Locate the cell with the specified text and output its [X, Y] center coordinate. 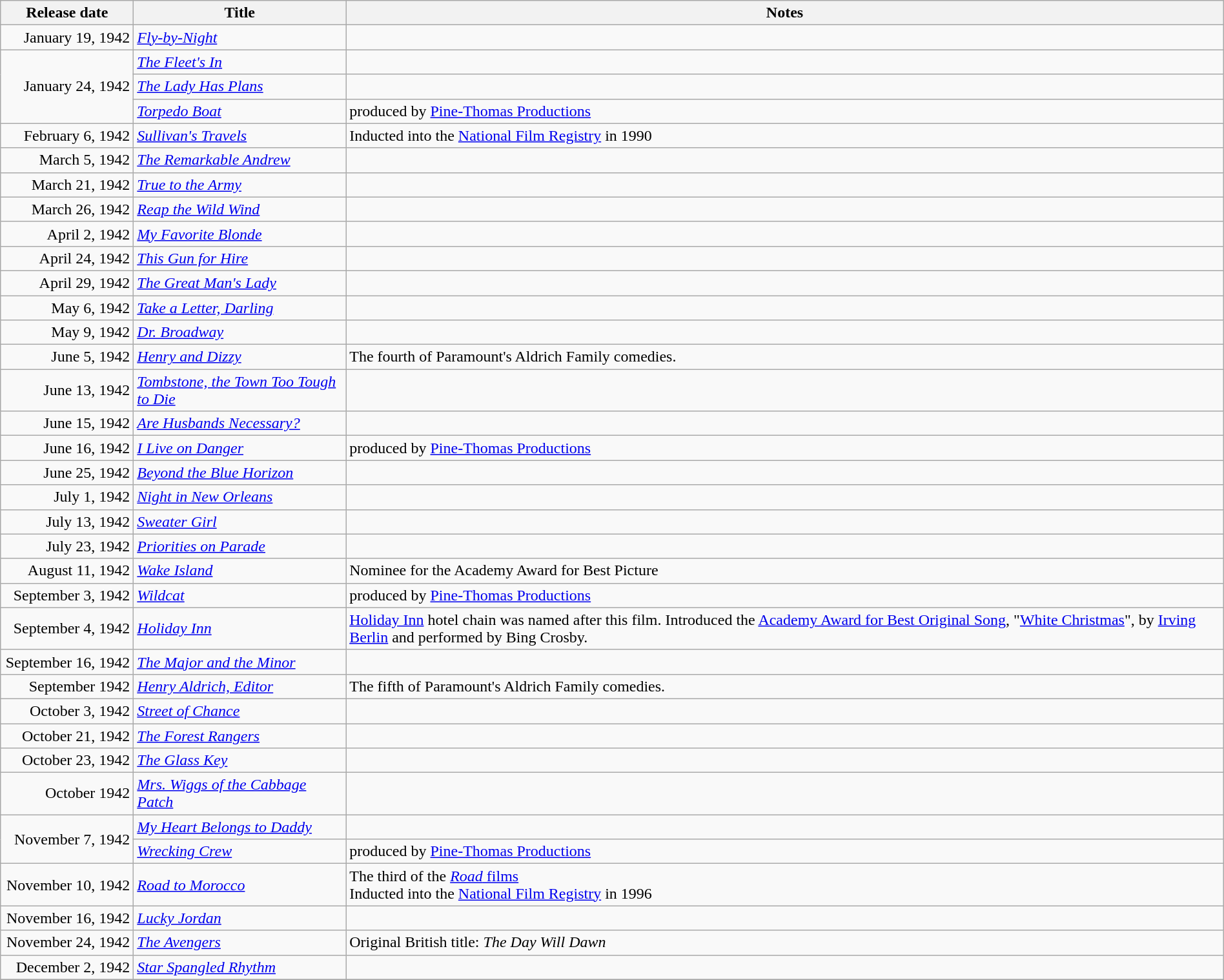
Nominee for the Academy Award for Best Picture [785, 571]
Beyond the Blue Horizon [240, 473]
Are Husbands Necessary? [240, 424]
April 24, 1942 [67, 258]
Sweater Girl [240, 522]
April 2, 1942 [67, 234]
The fifth of Paramount's Aldrich Family comedies. [785, 686]
October 21, 1942 [67, 735]
Holiday Inn [240, 629]
Take a Letter, Darling [240, 308]
October 3, 1942 [67, 711]
Mrs. Wiggs of the Cabbage Patch [240, 794]
June 25, 1942 [67, 473]
The Lady Has Plans [240, 87]
Wake Island [240, 571]
October 23, 1942 [67, 761]
The third of the Road filmsInducted into the National Film Registry in 1996 [785, 884]
My Heart Belongs to Daddy [240, 827]
Original British title: The Day Will Dawn [785, 943]
This Gun for Hire [240, 258]
January 24, 1942 [67, 87]
June 15, 1942 [67, 424]
June 5, 1942 [67, 357]
September 3, 1942 [67, 595]
April 29, 1942 [67, 283]
October 1942 [67, 794]
The Avengers [240, 943]
June 16, 1942 [67, 448]
May 9, 1942 [67, 332]
November 16, 1942 [67, 918]
November 24, 1942 [67, 943]
November 10, 1942 [67, 884]
The Glass Key [240, 761]
Torpedo Boat [240, 111]
December 2, 1942 [67, 967]
Wildcat [240, 595]
July 1, 1942 [67, 497]
Tombstone, the Town Too Tough to Die [240, 390]
The Forest Rangers [240, 735]
Henry Aldrich, Editor [240, 686]
February 6, 1942 [67, 136]
Henry and Dizzy [240, 357]
The Major and the Minor [240, 662]
The Fleet's In [240, 62]
Reap the Wild Wind [240, 209]
The Remarkable Andrew [240, 160]
June 13, 1942 [67, 390]
March 21, 1942 [67, 185]
September 4, 1942 [67, 629]
Dr. Broadway [240, 332]
Notes [785, 13]
I Live on Danger [240, 448]
Wrecking Crew [240, 852]
Night in New Orleans [240, 497]
January 19, 1942 [67, 37]
Fly-by-Night [240, 37]
July 13, 1942 [67, 522]
Inducted into the National Film Registry in 1990 [785, 136]
Street of Chance [240, 711]
March 26, 1942 [67, 209]
September 1942 [67, 686]
March 5, 1942 [67, 160]
September 16, 1942 [67, 662]
Release date [67, 13]
November 7, 1942 [67, 839]
August 11, 1942 [67, 571]
The Great Man's Lady [240, 283]
Title [240, 13]
Road to Morocco [240, 884]
Priorities on Parade [240, 546]
The fourth of Paramount's Aldrich Family comedies. [785, 357]
Lucky Jordan [240, 918]
My Favorite Blonde [240, 234]
Sullivan's Travels [240, 136]
July 23, 1942 [67, 546]
Star Spangled Rhythm [240, 967]
May 6, 1942 [67, 308]
True to the Army [240, 185]
